From the cell containing the given text, extract its center point as [x, y] coordinate. 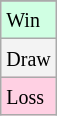
Win [28, 20]
Draw [28, 58]
Loss [28, 96]
